Return the [x, y] coordinate for the center point of the cell that contains the specified text.  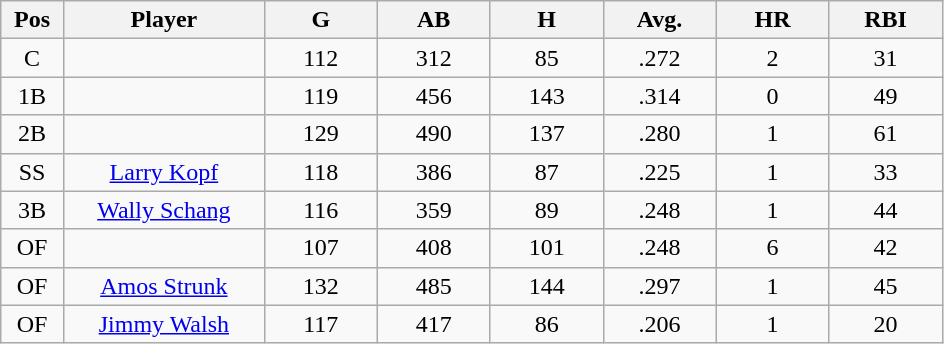
Larry Kopf [164, 172]
31 [886, 58]
456 [434, 96]
C [32, 58]
45 [886, 286]
AB [434, 20]
HR [772, 20]
129 [320, 134]
Amos Strunk [164, 286]
86 [546, 324]
.314 [660, 96]
33 [886, 172]
116 [320, 210]
.225 [660, 172]
20 [886, 324]
.297 [660, 286]
6 [772, 248]
485 [434, 286]
490 [434, 134]
408 [434, 248]
42 [886, 248]
Jimmy Walsh [164, 324]
119 [320, 96]
.206 [660, 324]
101 [546, 248]
107 [320, 248]
89 [546, 210]
G [320, 20]
417 [434, 324]
118 [320, 172]
144 [546, 286]
2B [32, 134]
143 [546, 96]
.280 [660, 134]
.272 [660, 58]
85 [546, 58]
Avg. [660, 20]
Pos [32, 20]
1B [32, 96]
137 [546, 134]
3B [32, 210]
0 [772, 96]
49 [886, 96]
61 [886, 134]
112 [320, 58]
Wally Schang [164, 210]
117 [320, 324]
312 [434, 58]
RBI [886, 20]
2 [772, 58]
132 [320, 286]
Player [164, 20]
359 [434, 210]
386 [434, 172]
87 [546, 172]
SS [32, 172]
H [546, 20]
44 [886, 210]
